Scan for the cell matching the given text and deliver its [x, y] coordinate at center. 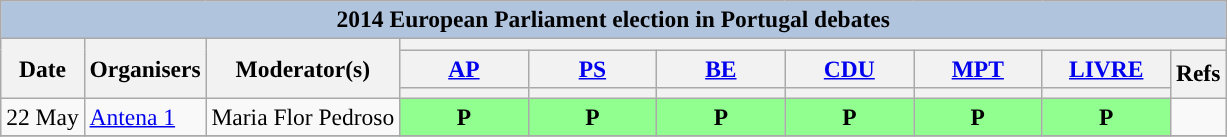
2014 European Parliament election in Portugal debates [614, 19]
22 May [42, 117]
Refs [1198, 74]
MPT [978, 68]
Organisers [145, 68]
CDU [849, 68]
LIVRE [1106, 68]
Moderator(s) [303, 68]
Antena 1 [145, 117]
AP [464, 68]
BE [721, 68]
Date [42, 68]
PS [592, 68]
Maria Flor Pedroso [303, 117]
